From the cell containing the given text, extract its center point as [x, y] coordinate. 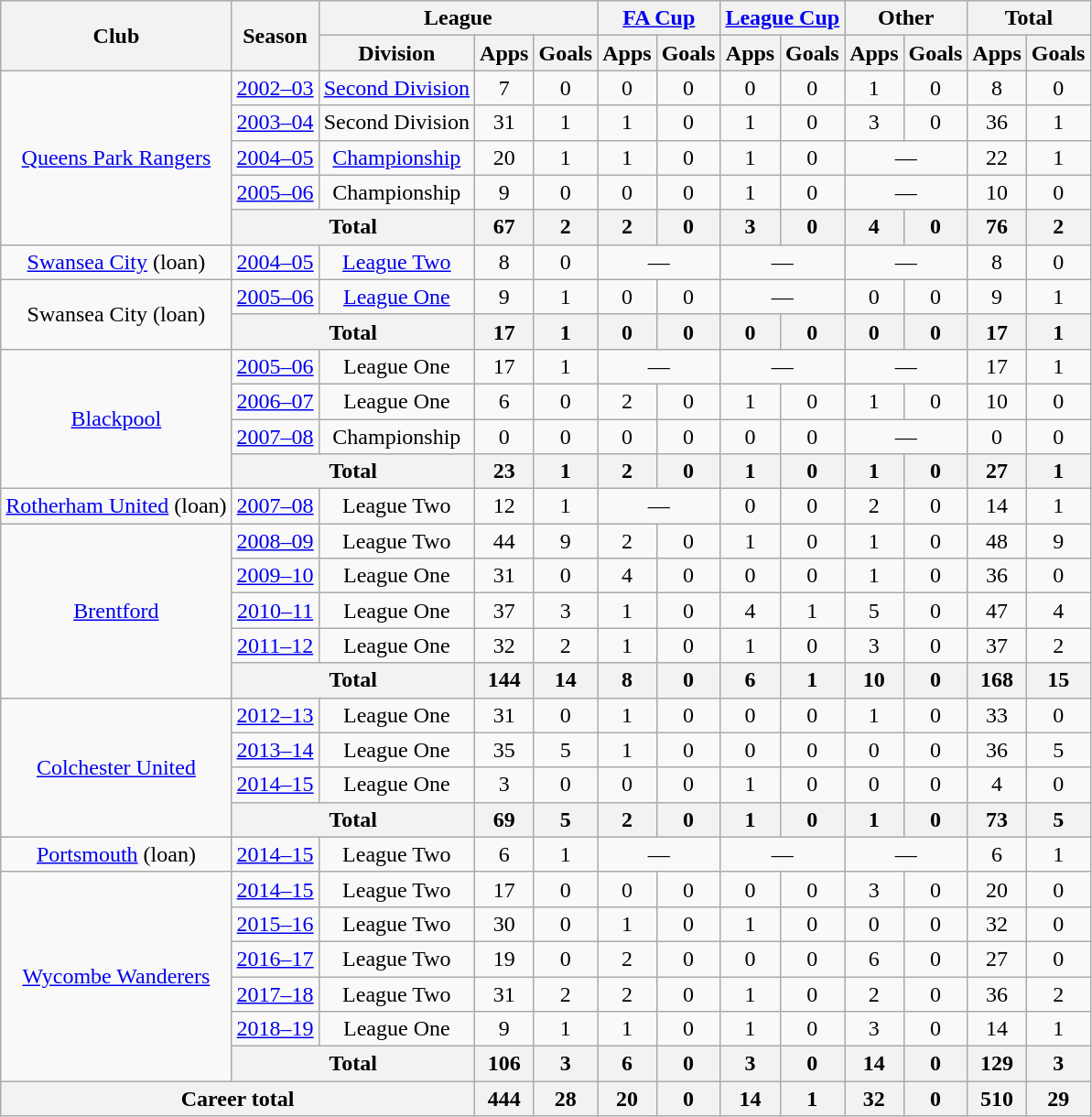
76 [997, 227]
2017–18 [275, 993]
67 [504, 227]
Blackpool [116, 418]
Portsmouth (loan) [116, 854]
33 [997, 715]
15 [1058, 680]
2015–16 [275, 924]
2009–10 [275, 576]
2002–03 [275, 88]
2012–13 [275, 715]
2006–07 [275, 401]
28 [566, 1099]
FA Cup [659, 18]
2008–09 [275, 541]
Division [396, 53]
Career total [238, 1099]
League [458, 18]
2011–12 [275, 645]
47 [997, 611]
2013–14 [275, 750]
Club [116, 36]
30 [504, 924]
7 [504, 88]
Season [275, 36]
Brentford [116, 611]
29 [1058, 1099]
2003–04 [275, 123]
35 [504, 750]
22 [997, 157]
Other [906, 18]
2016–17 [275, 959]
144 [504, 680]
48 [997, 541]
Queens Park Rangers [116, 157]
444 [504, 1099]
12 [504, 506]
129 [997, 1064]
19 [504, 959]
23 [504, 472]
Rotherham United (loan) [116, 506]
Wycombe Wanderers [116, 976]
510 [997, 1099]
69 [504, 819]
73 [997, 819]
2018–19 [275, 1029]
168 [997, 680]
2010–11 [275, 611]
44 [504, 541]
Colchester United [116, 767]
106 [504, 1064]
League Cup [783, 18]
